Search for the cell housing the specified text and yield its [X, Y] center coordinate. 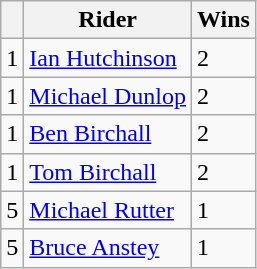
Ben Birchall [108, 134]
Michael Rutter [108, 210]
Ian Hutchinson [108, 58]
Michael Dunlop [108, 96]
Tom Birchall [108, 172]
Rider [108, 20]
Bruce Anstey [108, 248]
Wins [224, 20]
